Return the [x, y] coordinate for the center point of the cell that contains the specified text.  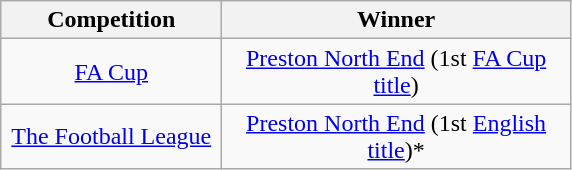
Preston North End (1st English title)* [396, 136]
Winner [396, 20]
Competition [112, 20]
Preston North End (1st FA Cup title) [396, 72]
The Football League [112, 136]
FA Cup [112, 72]
